Output the (x, y) coordinate of the center of the cell containing the given text.  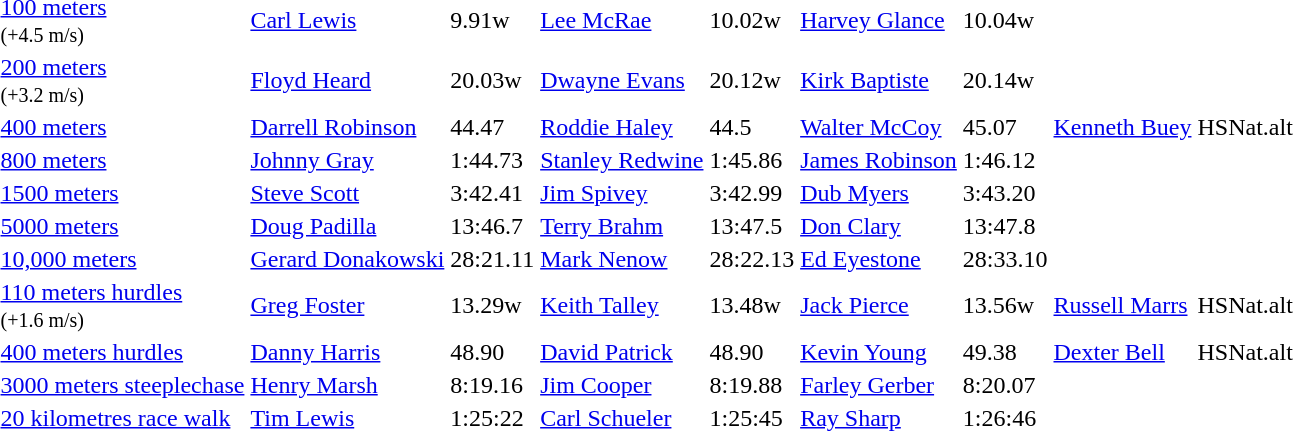
Dexter Bell (1122, 352)
Jim Cooper (622, 385)
Roddie Haley (622, 127)
1:44.73 (492, 160)
13.48w (752, 306)
1:45.86 (752, 160)
8:19.88 (752, 385)
49.38 (1005, 352)
Greg Foster (348, 306)
3:43.20 (1005, 193)
3:42.41 (492, 193)
Dwayne Evans (622, 80)
Russell Marrs (1122, 306)
Johnny Gray (348, 160)
Floyd Heard (348, 80)
13.56w (1005, 306)
28:21.11 (492, 259)
Keith Talley (622, 306)
13.29w (492, 306)
David Patrick (622, 352)
Darrell Robinson (348, 127)
Don Clary (879, 226)
1:46.12 (1005, 160)
8:19.16 (492, 385)
20.14w (1005, 80)
Kirk Baptiste (879, 80)
44.47 (492, 127)
Walter McCoy (879, 127)
Terry Brahm (622, 226)
Dub Myers (879, 193)
3:42.99 (752, 193)
Jim Spivey (622, 193)
Danny Harris (348, 352)
Kenneth Buey (1122, 127)
28:33.10 (1005, 259)
Farley Gerber (879, 385)
20.03w (492, 80)
Steve Scott (348, 193)
Henry Marsh (348, 385)
13:47.5 (752, 226)
Stanley Redwine (622, 160)
44.5 (752, 127)
13:47.8 (1005, 226)
Ed Eyestone (879, 259)
Jack Pierce (879, 306)
Mark Nenow (622, 259)
20.12w (752, 80)
Kevin Young (879, 352)
45.07 (1005, 127)
8:20.07 (1005, 385)
James Robinson (879, 160)
Doug Padilla (348, 226)
Gerard Donakowski (348, 259)
28:22.13 (752, 259)
13:46.7 (492, 226)
